Pinpoint the cell where the given text exists, returning its [x, y] midpoint coordinate. 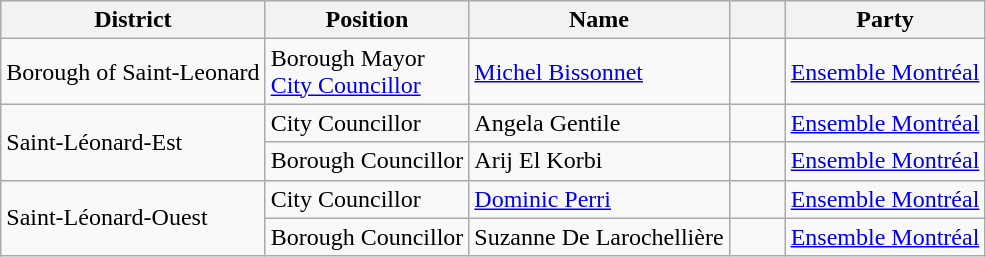
Position [367, 20]
Saint-Léonard-Ouest [133, 218]
Suzanne De Larochellière [599, 237]
Saint-Léonard-Est [133, 142]
Dominic Perri [599, 199]
Borough MayorCity Councillor [367, 72]
District [133, 20]
Borough of Saint-Leonard [133, 72]
Arij El Korbi [599, 161]
Party [885, 20]
Michel Bissonnet [599, 72]
Name [599, 20]
Angela Gentile [599, 123]
